Provide the [X, Y] coordinate of the cell's center where the given text is located.  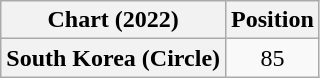
Chart (2022) [114, 20]
Position [273, 20]
South Korea (Circle) [114, 58]
85 [273, 58]
